Output the (x, y) coordinate of the center of the cell containing the given text.  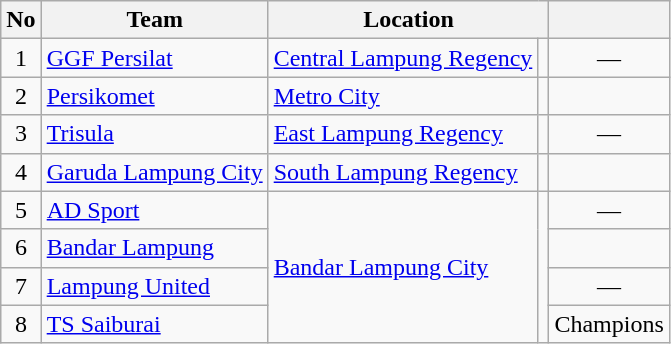
Champions (609, 324)
4 (21, 172)
GGF Persilat (154, 58)
Bandar Lampung City (403, 267)
5 (21, 210)
Garuda Lampung City (154, 172)
6 (21, 248)
Metro City (403, 96)
Lampung United (154, 286)
Trisula (154, 134)
Bandar Lampung (154, 248)
3 (21, 134)
No (21, 20)
2 (21, 96)
East Lampung Regency (403, 134)
Central Lampung Regency (403, 58)
7 (21, 286)
1 (21, 58)
AD Sport (154, 210)
Persikomet (154, 96)
Team (154, 20)
Location (408, 20)
South Lampung Regency (403, 172)
8 (21, 324)
TS Saiburai (154, 324)
